Return the [X, Y] coordinate for the center point of the cell that contains the specified text.  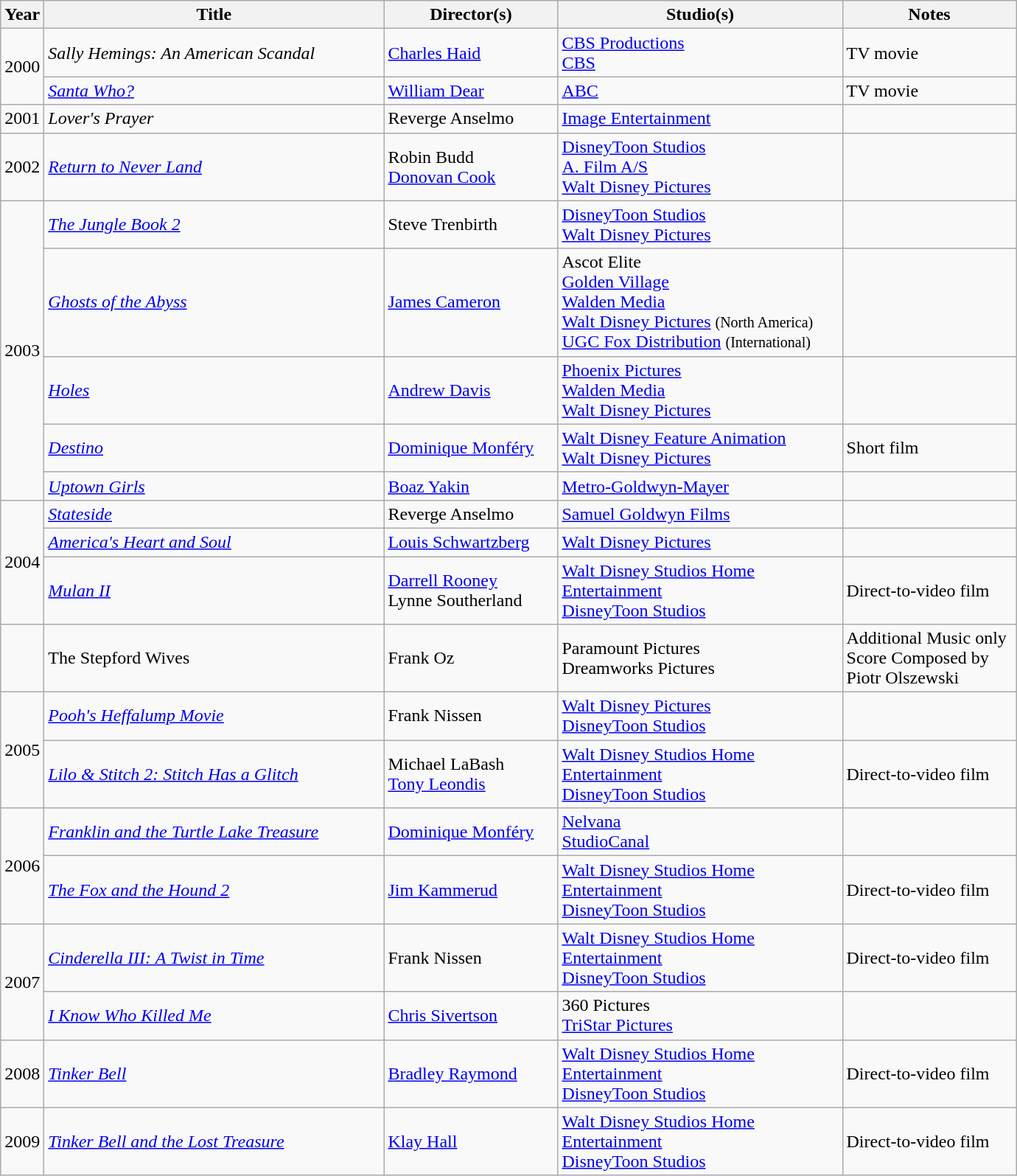
Chris Sivertson [471, 1016]
Ghosts of the Abyss [214, 302]
DisneyToon StudiosA. Film A/SWalt Disney Pictures [700, 167]
2002 [22, 167]
Tinker Bell [214, 1074]
360 PicturesTriStar Pictures [700, 1016]
Destino [214, 448]
Samuel Goldwyn Films [700, 514]
Steve Trenbirth [471, 224]
I Know Who Killed Me [214, 1016]
The Stepford Wives [214, 658]
James Cameron [471, 302]
Notes [929, 15]
Return to Never Land [214, 167]
Mulan II [214, 590]
Robin BuddDonovan Cook [471, 167]
Year [22, 15]
2003 [22, 350]
The Fox and the Hound 2 [214, 890]
Klay Hall [471, 1141]
DisneyToon StudiosWalt Disney Pictures [700, 224]
Walt Disney Pictures [700, 542]
Santa Who? [214, 91]
Stateside [214, 514]
2009 [22, 1141]
Walt Disney PicturesDisneyToon Studios [700, 717]
2004 [22, 562]
Frank Oz [471, 658]
Louis Schwartzberg [471, 542]
Boaz Yakin [471, 486]
Michael LaBashTony Leondis [471, 774]
Short film [929, 448]
Ascot EliteGolden VillageWalden MediaWalt Disney Pictures (North America)UGC Fox Distribution (International) [700, 302]
2001 [22, 119]
ABC [700, 91]
Director(s) [471, 15]
Holes [214, 390]
Lover's Prayer [214, 119]
Sally Hemings: An American Scandal [214, 53]
Charles Haid [471, 53]
The Jungle Book 2 [214, 224]
Andrew Davis [471, 390]
Franklin and the Turtle Lake Treasure [214, 832]
Phoenix PicturesWalden MediaWalt Disney Pictures [700, 390]
Darrell RooneyLynne Southerland [471, 590]
CBS ProductionsCBS [700, 53]
Bradley Raymond [471, 1074]
Uptown Girls [214, 486]
2006 [22, 866]
2005 [22, 751]
William Dear [471, 91]
Title [214, 15]
Jim Kammerud [471, 890]
Pooh's Heffalump Movie [214, 717]
Lilo & Stitch 2: Stitch Has a Glitch [214, 774]
NelvanaStudioCanal [700, 832]
America's Heart and Soul [214, 542]
2000 [22, 66]
Studio(s) [700, 15]
Additional Music onlyScore Composed by Piotr Olszewski [929, 658]
Image Entertainment [700, 119]
Paramount PicturesDreamworks Pictures [700, 658]
Tinker Bell and the Lost Treasure [214, 1141]
Metro-Goldwyn-Mayer [700, 486]
Cinderella III: A Twist in Time [214, 958]
Walt Disney Feature AnimationWalt Disney Pictures [700, 448]
2007 [22, 982]
2008 [22, 1074]
